Determine the [X, Y] coordinate at the center of the cell enclosing the given text.  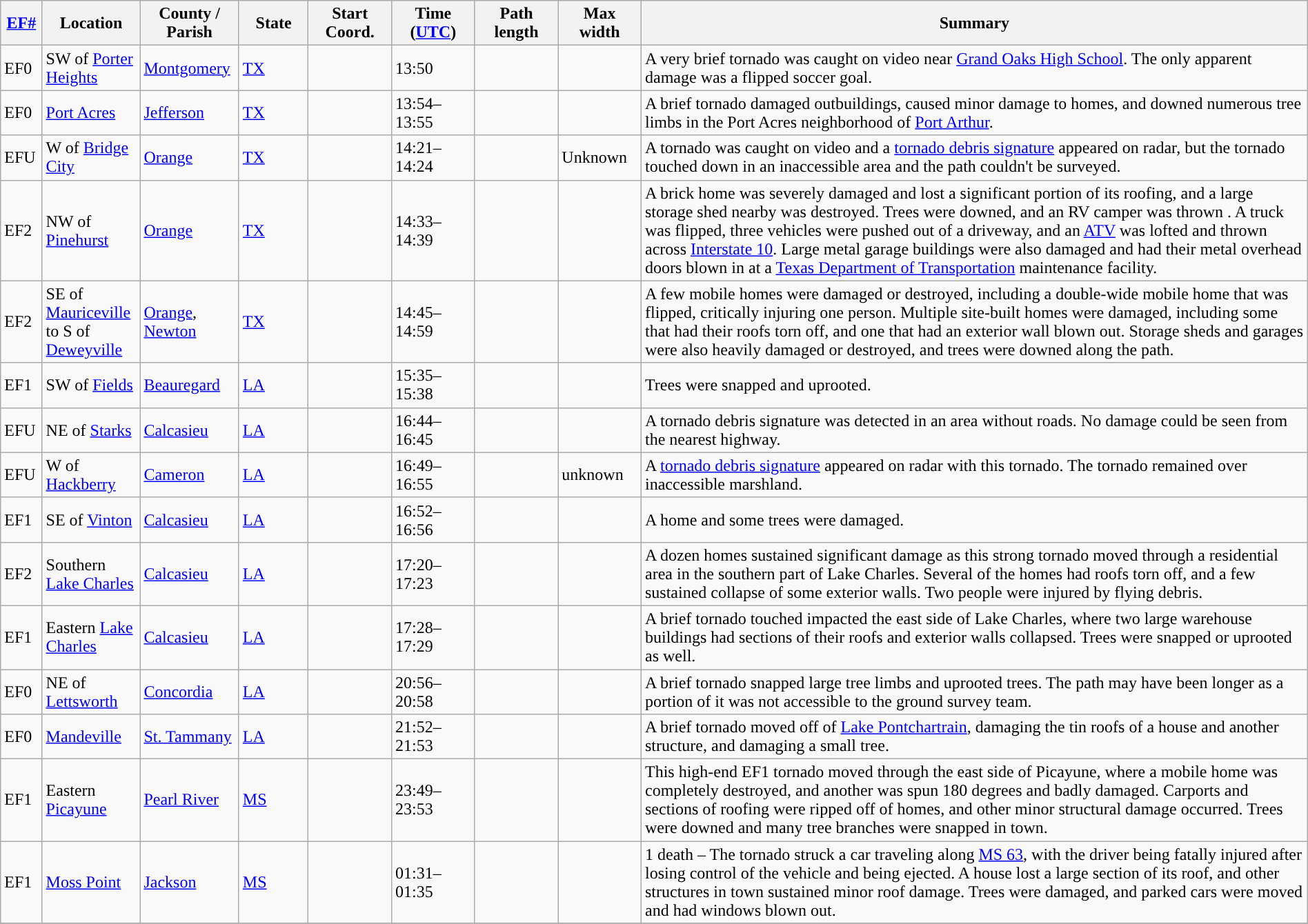
Jefferson [189, 113]
17:20–17:23 [433, 574]
16:49–16:55 [433, 474]
Location [91, 23]
Time (UTC) [433, 23]
01:31–01:35 [433, 883]
16:44–16:45 [433, 430]
Path length [516, 23]
Port Acres [91, 113]
A brief tornado damaged outbuildings, caused minor damage to homes, and downed numerous tree limbs in the Port Acres neighborhood of Port Arthur. [974, 113]
SW of Fields [91, 385]
Concordia [189, 691]
County / Parish [189, 23]
EF# [21, 23]
A home and some trees were damaged. [974, 520]
NE of Starks [91, 430]
13:54–13:55 [433, 113]
Orange, Newton [189, 321]
Mandeville [91, 736]
unknown [600, 474]
13:50 [433, 68]
SE of Vinton [91, 520]
Southern Lake Charles [91, 574]
W of Bridge City [91, 157]
NE of Lettsworth [91, 691]
Trees were snapped and uprooted. [974, 385]
NW of Pinehurst [91, 230]
SE of Mauriceville to S of Deweyville [91, 321]
20:56–20:58 [433, 691]
St. Tammany [189, 736]
Start Coord. [350, 23]
14:33–14:39 [433, 230]
14:45–14:59 [433, 321]
SW of Porter Heights [91, 68]
Max width [600, 23]
Montgomery [189, 68]
Pearl River [189, 800]
Jackson [189, 883]
Beauregard [189, 385]
Cameron [189, 474]
State [273, 23]
17:28–17:29 [433, 637]
Unknown [600, 157]
Eastern Lake Charles [91, 637]
16:52–16:56 [433, 520]
21:52–21:53 [433, 736]
15:35–15:38 [433, 385]
A very brief tornado was caught on video near Grand Oaks High School. The only apparent damage was a flipped soccer goal. [974, 68]
A brief tornado moved off of Lake Pontchartrain, damaging the tin roofs of a house and another structure, and damaging a small tree. [974, 736]
23:49–23:53 [433, 800]
Moss Point [91, 883]
W of Hackberry [91, 474]
Summary [974, 23]
A tornado debris signature was detected in an area without roads. No damage could be seen from the nearest highway. [974, 430]
14:21–14:24 [433, 157]
Eastern Picayune [91, 800]
A tornado debris signature appeared on radar with this tornado. The tornado remained over inaccessible marshland. [974, 474]
